Capture the cell that displays the provided text and extract its (X, Y) central coordinate. 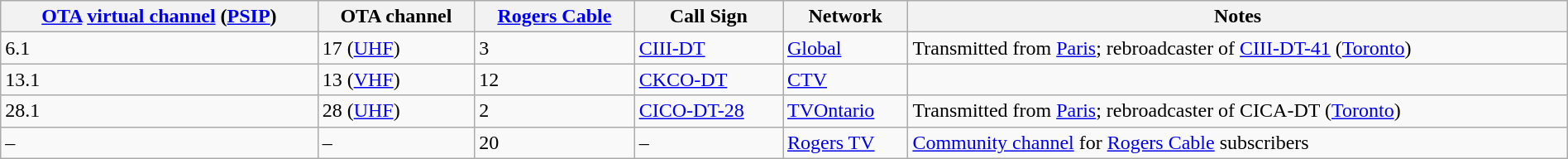
Community channel for Rogers Cable subscribers (1237, 142)
Rogers TV (845, 142)
28.1 (159, 111)
OTA channel (396, 17)
12 (554, 79)
OTA virtual channel (PSIP) (159, 17)
Global (845, 48)
3 (554, 48)
CICO-DT-28 (708, 111)
28 (UHF) (396, 111)
2 (554, 111)
20 (554, 142)
Rogers Cable (554, 17)
CTV (845, 79)
6.1 (159, 48)
Transmitted from Paris; rebroadcaster of CICA-DT (Toronto) (1237, 111)
TVOntario (845, 111)
CKCO-DT (708, 79)
13 (VHF) (396, 79)
Transmitted from Paris; rebroadcaster of CIII-DT-41 (Toronto) (1237, 48)
Network (845, 17)
Call Sign (708, 17)
17 (UHF) (396, 48)
CIII-DT (708, 48)
13.1 (159, 79)
Notes (1237, 17)
